Return (X, Y) of the center of cell containing provided text 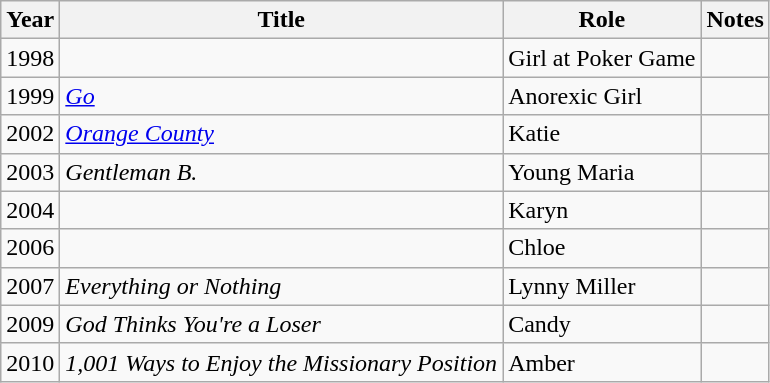
1,001 Ways to Enjoy the Missionary Position (282, 362)
God Thinks You're a Loser (282, 324)
1998 (30, 58)
2007 (30, 286)
Go (282, 96)
Katie (602, 134)
Candy (602, 324)
Title (282, 20)
2004 (30, 210)
Girl at Poker Game (602, 58)
Lynny Miller (602, 286)
Everything or Nothing (282, 286)
Year (30, 20)
Chloe (602, 248)
Orange County (282, 134)
1999 (30, 96)
Gentleman B. (282, 172)
Anorexic Girl (602, 96)
2006 (30, 248)
2002 (30, 134)
Young Maria (602, 172)
2009 (30, 324)
2010 (30, 362)
2003 (30, 172)
Amber (602, 362)
Notes (735, 20)
Role (602, 20)
Karyn (602, 210)
